Detect which cell encompasses the target text, then output its [X, Y] center coordinate. 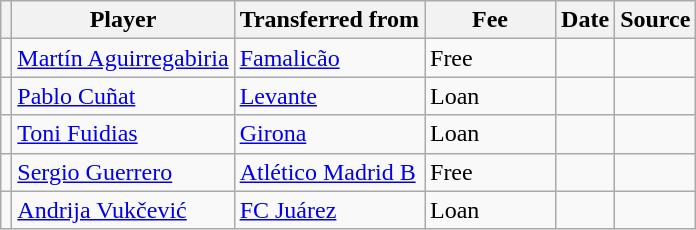
Atlético Madrid B [329, 172]
Andrija Vukčević [123, 210]
Levante [329, 96]
Transferred from [329, 20]
Sergio Guerrero [123, 172]
Fee [490, 20]
Source [656, 20]
Pablo Cuñat [123, 96]
Girona [329, 134]
Toni Fuidias [123, 134]
FC Juárez [329, 210]
Date [586, 20]
Famalicão [329, 58]
Martín Aguirregabiria [123, 58]
Player [123, 20]
